Return the [x, y] coordinate for the center point of the cell that contains the specified text.  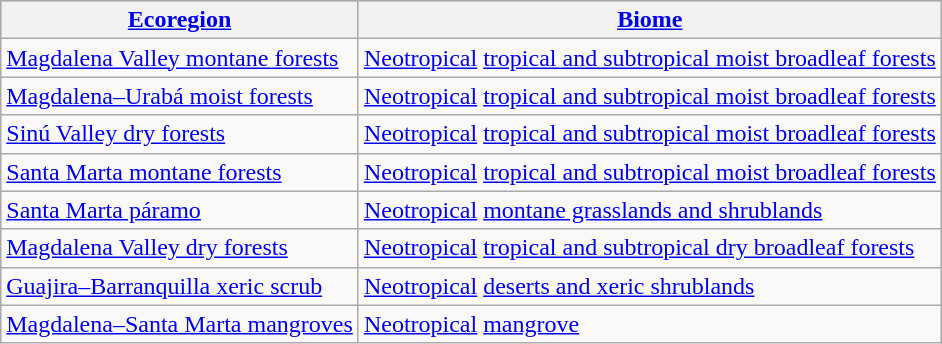
Neotropical montane grasslands and shrublands [650, 210]
Sinú Valley dry forests [180, 134]
Guajira–Barranquilla xeric scrub [180, 286]
Ecoregion [180, 20]
Biome [650, 20]
Magdalena Valley montane forests [180, 58]
Magdalena Valley dry forests [180, 248]
Santa Marta montane forests [180, 172]
Neotropical mangrove [650, 324]
Magdalena–Urabá moist forests [180, 96]
Neotropical deserts and xeric shrublands [650, 286]
Neotropical tropical and subtropical dry broadleaf forests [650, 248]
Magdalena–Santa Marta mangroves [180, 324]
Santa Marta páramo [180, 210]
